From the cell containing the given text, extract its center point as [x, y] coordinate. 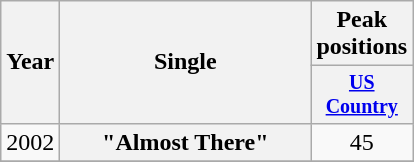
45 [362, 142]
"Almost There" [186, 142]
Year [30, 62]
2002 [30, 142]
US Country [362, 94]
Peak positions [362, 34]
Single [186, 62]
